Return [x, y] of the center of cell containing provided text 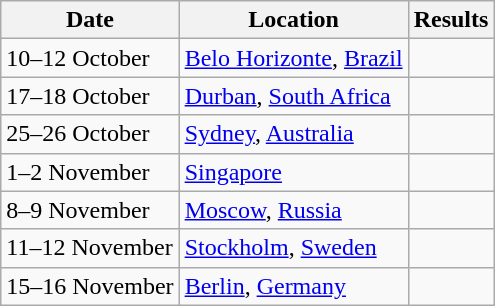
Durban, South Africa [294, 96]
1–2 November [90, 172]
Results [451, 20]
25–26 October [90, 134]
Sydney, Australia [294, 134]
Stockholm, Sweden [294, 248]
11–12 November [90, 248]
17–18 October [90, 96]
Date [90, 20]
Moscow, Russia [294, 210]
Belo Horizonte, Brazil [294, 58]
10–12 October [90, 58]
15–16 November [90, 286]
Location [294, 20]
Berlin, Germany [294, 286]
Singapore [294, 172]
8–9 November [90, 210]
